Return the (x, y) coordinate for the center point of the cell that contains the specified text.  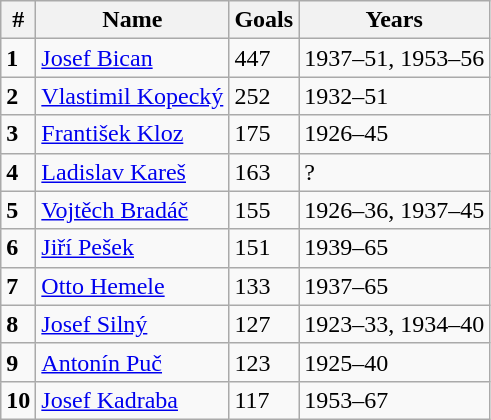
9 (18, 362)
Josef Silný (132, 324)
163 (264, 172)
# (18, 20)
1953–67 (394, 400)
1925–40 (394, 362)
252 (264, 96)
155 (264, 210)
Josef Kadraba (132, 400)
Name (132, 20)
Vojtěch Bradáč (132, 210)
1923–33, 1934–40 (394, 324)
1926–36, 1937–45 (394, 210)
Ladislav Kareš (132, 172)
1939–65 (394, 248)
2 (18, 96)
127 (264, 324)
3 (18, 134)
1937–65 (394, 286)
7 (18, 286)
8 (18, 324)
Goals (264, 20)
117 (264, 400)
123 (264, 362)
Jiří Pešek (132, 248)
5 (18, 210)
1932–51 (394, 96)
Josef Bican (132, 58)
? (394, 172)
6 (18, 248)
10 (18, 400)
Years (394, 20)
Otto Hemele (132, 286)
Antonín Puč (132, 362)
151 (264, 248)
Vlastimil Kopecký (132, 96)
František Kloz (132, 134)
4 (18, 172)
133 (264, 286)
175 (264, 134)
1926–45 (394, 134)
1 (18, 58)
447 (264, 58)
1937–51, 1953–56 (394, 58)
